Scan for the cell matching the given text and deliver its (x, y) coordinate at center. 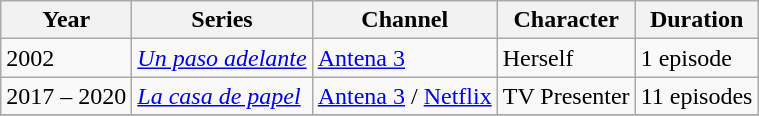
Channel (404, 20)
TV Presenter (566, 96)
Year (66, 20)
Antena 3 / Netflix (404, 96)
La casa de papel (222, 96)
Herself (566, 58)
11 episodes (696, 96)
1 episode (696, 58)
Un paso adelante (222, 58)
2002 (66, 58)
2017 – 2020 (66, 96)
Antena 3 (404, 58)
Duration (696, 20)
Character (566, 20)
Series (222, 20)
